Provide the [X, Y] coordinate of the cell's center where the given text is located.  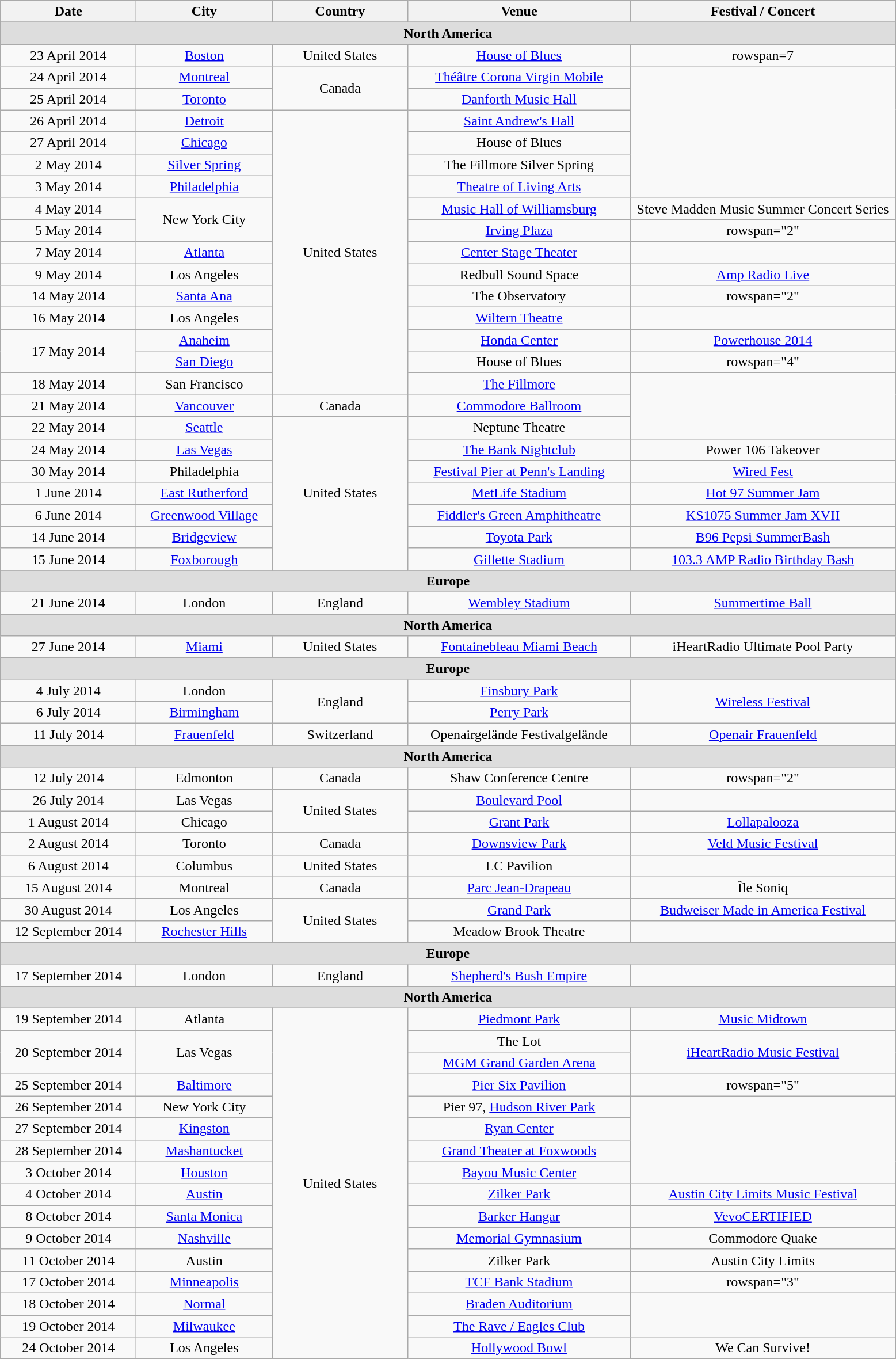
Grand Park [519, 909]
San Diego [204, 362]
Saint Andrew's Hall [519, 121]
Île Soniq [763, 888]
Theatre of Living Arts [519, 186]
27 June 2014 [68, 647]
Bayou Music Center [519, 1173]
Boston [204, 55]
Barker Hangar [519, 1216]
Music Midtown [763, 1019]
Houston [204, 1173]
19 September 2014 [68, 1019]
24 May 2014 [68, 450]
rowspan="4" [763, 362]
Danforth Music Hall [519, 99]
Downsview Park [519, 844]
MGM Grand Garden Arena [519, 1063]
Ryan Center [519, 1129]
The Lot [519, 1041]
16 May 2014 [68, 318]
26 July 2014 [68, 800]
Baltimore [204, 1085]
1 August 2014 [68, 822]
Fiddler's Green Amphitheatre [519, 515]
Center Stage Theater [519, 252]
Pier Six Pavilion [519, 1085]
Seattle [204, 428]
Frauenfeld [204, 734]
B96 Pepsi SummerBash [763, 537]
City [204, 12]
26 April 2014 [68, 121]
9 October 2014 [68, 1238]
Normal [204, 1304]
Santa Monica [204, 1216]
24 October 2014 [68, 1348]
1 June 2014 [68, 493]
rowspan="3" [763, 1282]
Openair Frauenfeld [763, 734]
Grand Theater at Foxwoods [519, 1151]
Summertime Ball [763, 603]
9 May 2014 [68, 275]
Fontainebleau Miami Beach [519, 647]
17 September 2014 [68, 976]
Gillette Stadium [519, 559]
4 October 2014 [68, 1194]
Memorial Gymnasium [519, 1238]
8 October 2014 [68, 1216]
23 April 2014 [68, 55]
Meadow Brook Theatre [519, 931]
6 August 2014 [68, 866]
rowspan=7 [763, 55]
21 June 2014 [68, 603]
Piedmont Park [519, 1019]
3 October 2014 [68, 1173]
Bridgeview [204, 537]
The Bank Nightclub [519, 450]
We Can Survive! [763, 1348]
Honda Center [519, 340]
25 September 2014 [68, 1085]
2 August 2014 [68, 844]
Finsbury Park [519, 691]
Boulevard Pool [519, 800]
Irving Plaza [519, 230]
Power 106 Takeover [763, 450]
The Fillmore Silver Spring [519, 165]
Redbull Sound Space [519, 275]
Shaw Conference Centre [519, 778]
103.3 AMP Radio Birthday Bash [763, 559]
Silver Spring [204, 165]
26 September 2014 [68, 1107]
Austin City Limits [763, 1260]
21 May 2014 [68, 406]
2 May 2014 [68, 165]
Openairgelände Festivalgelände [519, 734]
East Rutherford [204, 493]
Switzerland [340, 734]
Santa Ana [204, 296]
15 August 2014 [68, 888]
KS1075 Summer Jam XVII [763, 515]
Milwaukee [204, 1326]
6 June 2014 [68, 515]
6 July 2014 [68, 713]
VevoCERTIFIED [763, 1216]
Detroit [204, 121]
11 July 2014 [68, 734]
Anaheim [204, 340]
The Rave / Eagles Club [519, 1326]
San Francisco [204, 384]
LC Pavilion [519, 866]
7 May 2014 [68, 252]
Kingston [204, 1129]
27 April 2014 [68, 143]
Hollywood Bowl [519, 1348]
27 September 2014 [68, 1129]
Country [340, 12]
14 June 2014 [68, 537]
14 May 2014 [68, 296]
Toyota Park [519, 537]
Commodore Quake [763, 1238]
25 April 2014 [68, 99]
22 May 2014 [68, 428]
Théâtre Corona Virgin Mobile [519, 77]
rowspan="5" [763, 1085]
18 October 2014 [68, 1304]
Grant Park [519, 822]
Wembley Stadium [519, 603]
Rochester Hills [204, 931]
Foxborough [204, 559]
18 May 2014 [68, 384]
Veld Music Festival [763, 844]
11 October 2014 [68, 1260]
The Fillmore [519, 384]
Miami [204, 647]
Festival / Concert [763, 12]
Nashville [204, 1238]
Hot 97 Summer Jam [763, 493]
24 April 2014 [68, 77]
Vancouver [204, 406]
Budweiser Made in America Festival [763, 909]
Greenwood Village [204, 515]
Austin City Limits Music Festival [763, 1194]
iHeartRadio Ultimate Pool Party [763, 647]
Pier 97, Hudson River Park [519, 1107]
Wired Fest [763, 471]
12 September 2014 [68, 931]
Wiltern Theatre [519, 318]
iHeartRadio Music Festival [763, 1052]
Minneapolis [204, 1282]
Parc Jean-Drapeau [519, 888]
12 July 2014 [68, 778]
19 October 2014 [68, 1326]
Amp Radio Live [763, 275]
Festival Pier at Penn's Landing [519, 471]
17 October 2014 [68, 1282]
Date [68, 12]
TCF Bank Stadium [519, 1282]
Columbus [204, 866]
Edmonton [204, 778]
Perry Park [519, 713]
Wireless Festival [763, 702]
Music Hall of Williamsburg [519, 208]
Shepherd's Bush Empire [519, 976]
Neptune Theatre [519, 428]
MetLife Stadium [519, 493]
17 May 2014 [68, 351]
Mashantucket [204, 1151]
28 September 2014 [68, 1151]
5 May 2014 [68, 230]
4 July 2014 [68, 691]
15 June 2014 [68, 559]
Commodore Ballroom [519, 406]
Lollapalooza [763, 822]
Steve Madden Music Summer Concert Series [763, 208]
Birmingham [204, 713]
4 May 2014 [68, 208]
3 May 2014 [68, 186]
The Observatory [519, 296]
Venue [519, 12]
20 September 2014 [68, 1052]
Powerhouse 2014 [763, 340]
30 August 2014 [68, 909]
30 May 2014 [68, 471]
Braden Auditorium [519, 1304]
